Identify which cell holds the provided text, then report its (X, Y) central coordinate. 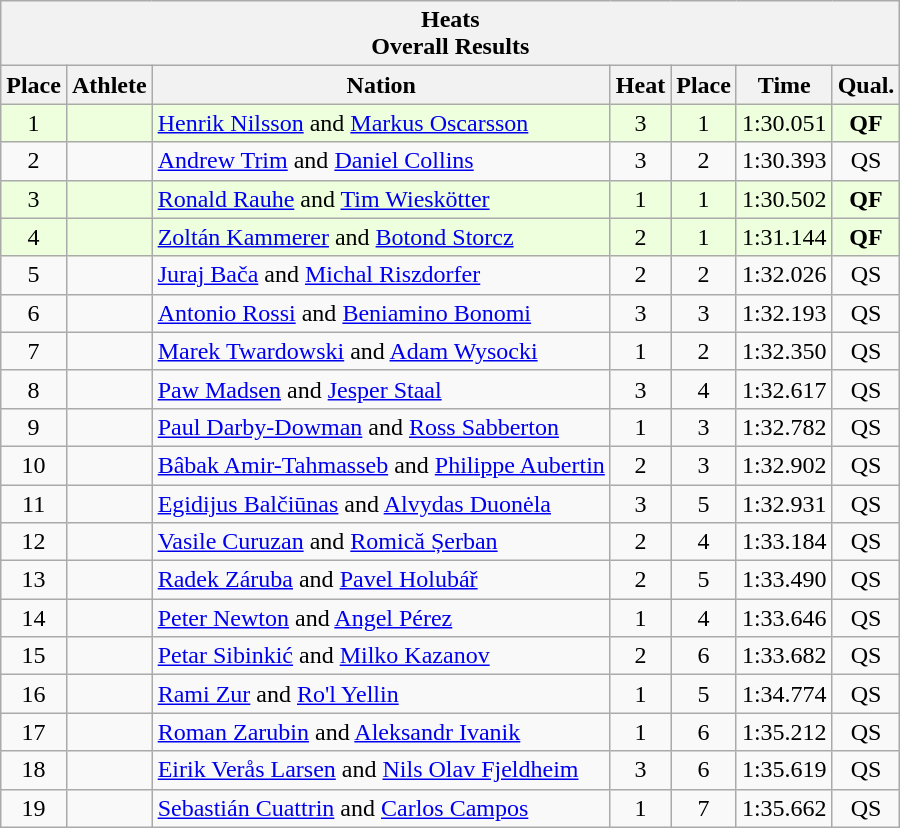
1:35.662 (784, 808)
Egidijus Balčiūnas and Alvydas Duonėla (381, 503)
Andrew Trim and Daniel Collins (381, 161)
1:32.931 (784, 503)
1:30.393 (784, 161)
1:32.782 (784, 427)
1:35.619 (784, 770)
1:32.350 (784, 351)
Juraj Bača and Michal Riszdorfer (381, 275)
Petar Sibinkić and Milko Kazanov (381, 656)
1:32.617 (784, 389)
Zoltán Kammerer and Botond Storcz (381, 237)
Eirik Verås Larsen and Nils Olav Fjeldheim (381, 770)
17 (34, 732)
18 (34, 770)
1:33.184 (784, 542)
Nation (381, 85)
Sebastián Cuattrin and Carlos Campos (381, 808)
14 (34, 618)
Bâbak Amir-Tahmasseb and Philippe Aubertin (381, 465)
Henrik Nilsson and Markus Oscarsson (381, 123)
1:32.902 (784, 465)
Ronald Rauhe and Tim Wieskötter (381, 199)
1:30.051 (784, 123)
Paw Madsen and Jesper Staal (381, 389)
9 (34, 427)
Antonio Rossi and Beniamino Bonomi (381, 313)
1:33.490 (784, 580)
10 (34, 465)
Peter Newton and Angel Pérez (381, 618)
1:33.682 (784, 656)
Heats Overall Results (450, 34)
Roman Zarubin and Aleksandr Ivanik (381, 732)
1:34.774 (784, 694)
Time (784, 85)
1:30.502 (784, 199)
8 (34, 389)
12 (34, 542)
Vasile Curuzan and Romică Șerban (381, 542)
1:33.646 (784, 618)
Paul Darby-Dowman and Ross Sabberton (381, 427)
1:32.026 (784, 275)
1:32.193 (784, 313)
11 (34, 503)
13 (34, 580)
Qual. (866, 85)
Rami Zur and Ro'l Yellin (381, 694)
Heat (640, 85)
1:35.212 (784, 732)
1:31.144 (784, 237)
16 (34, 694)
Athlete (109, 85)
Marek Twardowski and Adam Wysocki (381, 351)
Radek Záruba and Pavel Holubář (381, 580)
15 (34, 656)
19 (34, 808)
